Provide the [x, y] coordinate of the cell's center where the given text is located.  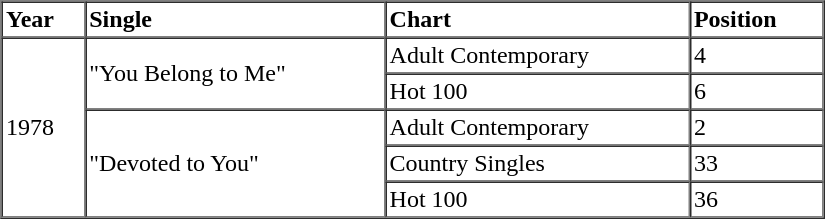
Country Singles [537, 164]
36 [756, 200]
4 [756, 56]
2 [756, 128]
"Devoted to You" [235, 164]
33 [756, 164]
Year [44, 20]
1978 [44, 128]
Chart [537, 20]
Position [756, 20]
6 [756, 92]
Single [235, 20]
"You Belong to Me" [235, 74]
